From the cell containing the given text, extract its center point as (X, Y) coordinate. 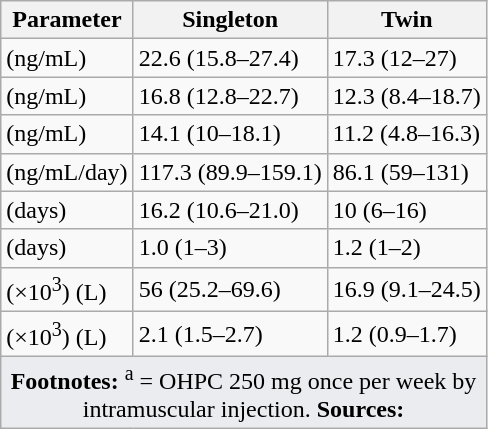
1.0 (1–3) (230, 248)
2.1 (1.5–2.7) (230, 334)
16.8 (12.8–22.7) (230, 96)
117.3 (89.9–159.1) (230, 172)
16.2 (10.6–21.0) (230, 210)
14.1 (10–18.1) (230, 134)
Singleton (230, 20)
12.3 (8.4–18.7) (406, 96)
16.9 (9.1–24.5) (406, 290)
17.3 (12–27) (406, 58)
11.2 (4.8–16.3) (406, 134)
10 (6–16) (406, 210)
Parameter (67, 20)
(ng/mL/day) (67, 172)
56 (25.2–69.6) (230, 290)
Twin (406, 20)
Footnotes: a = OHPC 250 mg once per week by intramuscular injection. Sources: (244, 392)
86.1 (59–131) (406, 172)
1.2 (0.9–1.7) (406, 334)
1.2 (1–2) (406, 248)
22.6 (15.8–27.4) (230, 58)
